Identify which cell holds the provided text, then report its [X, Y] central coordinate. 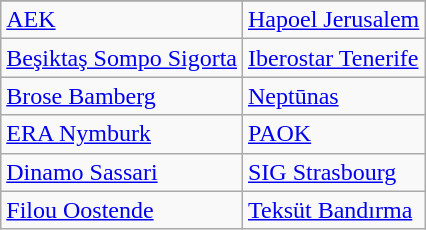
ERA Nymburk [122, 134]
PAOK [333, 134]
Filou Oostende [122, 210]
SIG Strasbourg [333, 172]
Beşiktaş Sompo Sigorta [122, 58]
Iberostar Tenerife [333, 58]
Teksüt Bandırma [333, 210]
AEK [122, 20]
Brose Bamberg [122, 96]
Neptūnas [333, 96]
Dinamo Sassari [122, 172]
Hapoel Jerusalem [333, 20]
